Find where the given text appears and provide that cell's center as (X, Y) coordinate. 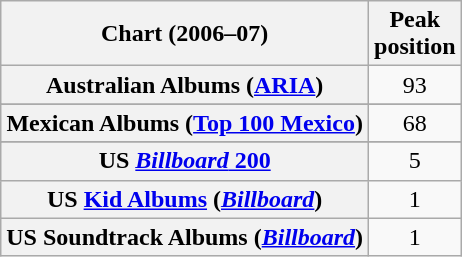
Australian Albums (ARIA) (185, 85)
93 (415, 85)
68 (415, 123)
Peakposition (415, 34)
US Billboard 200 (185, 161)
Chart (2006–07) (185, 34)
US Soundtrack Albums (Billboard) (185, 237)
US Kid Albums (Billboard) (185, 199)
5 (415, 161)
Mexican Albums (Top 100 Mexico) (185, 123)
